Pinpoint the cell where the given text exists, returning its (x, y) midpoint coordinate. 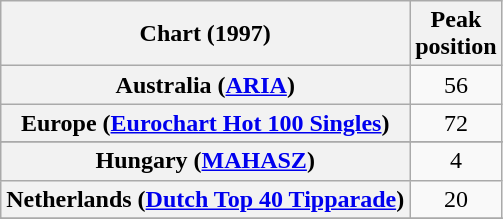
Netherlands (Dutch Top 40 Tipparade) (206, 199)
56 (456, 85)
20 (456, 199)
72 (456, 123)
4 (456, 161)
Australia (ARIA) (206, 85)
Europe (Eurochart Hot 100 Singles) (206, 123)
Chart (1997) (206, 34)
Hungary (MAHASZ) (206, 161)
Peak position (456, 34)
